Pinpoint the cell where the given text exists, returning its [X, Y] midpoint coordinate. 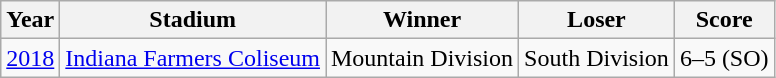
Loser [597, 20]
6–5 (SO) [724, 58]
2018 [30, 58]
South Division [597, 58]
Mountain Division [422, 58]
Stadium [193, 20]
Indiana Farmers Coliseum [193, 58]
Year [30, 20]
Winner [422, 20]
Score [724, 20]
